Identify which cell holds the provided text, then report its (x, y) central coordinate. 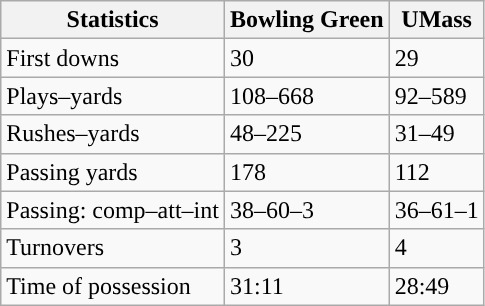
4 (436, 248)
48–225 (306, 134)
Time of possession (113, 286)
Rushes–yards (113, 134)
Passing: comp–att–int (113, 210)
Bowling Green (306, 20)
178 (306, 172)
36–61–1 (436, 210)
31:11 (306, 286)
92–589 (436, 96)
Turnovers (113, 248)
112 (436, 172)
31–49 (436, 134)
Plays–yards (113, 96)
Passing yards (113, 172)
First downs (113, 58)
Statistics (113, 20)
29 (436, 58)
38–60–3 (306, 210)
30 (306, 58)
28:49 (436, 286)
3 (306, 248)
UMass (436, 20)
108–668 (306, 96)
